Return [x, y] of the center of cell containing provided text 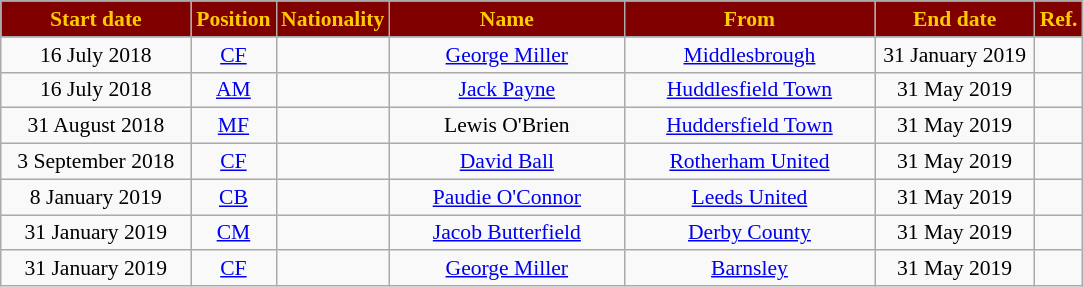
End date [955, 19]
CB [234, 197]
Huddersfield Town [749, 126]
Paudie O'Connor [506, 197]
8 January 2019 [96, 197]
Start date [96, 19]
Position [234, 19]
AM [234, 90]
From [749, 19]
Nationality [332, 19]
Derby County [749, 233]
David Ball [506, 162]
31 August 2018 [96, 126]
Rotherham United [749, 162]
Huddlesfield Town [749, 90]
Leeds United [749, 197]
Lewis O'Brien [506, 126]
MF [234, 126]
Middlesbrough [749, 55]
CM [234, 233]
3 September 2018 [96, 162]
Barnsley [749, 269]
Name [506, 19]
Jacob Butterfield [506, 233]
Jack Payne [506, 90]
Ref. [1059, 19]
